From the cell containing the given text, extract its center point as (x, y) coordinate. 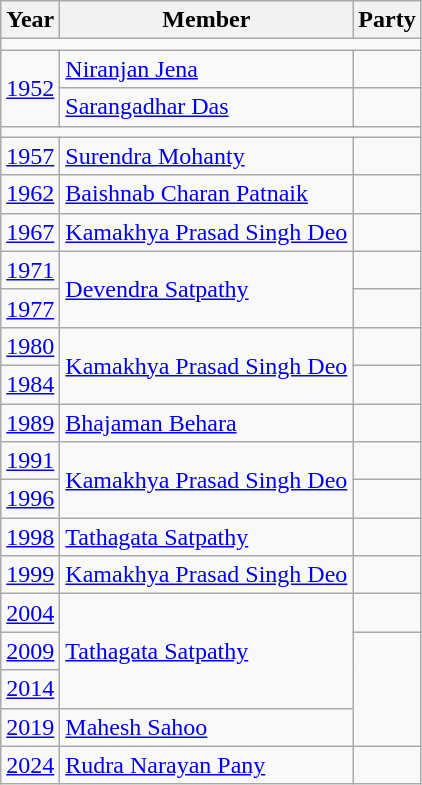
2024 (30, 765)
Member (206, 20)
1957 (30, 156)
2009 (30, 651)
Baishnab Charan Patnaik (206, 194)
1967 (30, 232)
1952 (30, 88)
1999 (30, 575)
Bhajaman Behara (206, 423)
Devendra Satpathy (206, 289)
Sarangadhar Das (206, 107)
Surendra Mohanty (206, 156)
1971 (30, 270)
1962 (30, 194)
1991 (30, 461)
Party (387, 20)
2014 (30, 689)
Mahesh Sahoo (206, 727)
1980 (30, 346)
1984 (30, 384)
1998 (30, 537)
Rudra Narayan Pany (206, 765)
1977 (30, 308)
1996 (30, 499)
2019 (30, 727)
Niranjan Jena (206, 69)
1989 (30, 423)
2004 (30, 613)
Year (30, 20)
